Detect which cell encompasses the target text, then output its [X, Y] center coordinate. 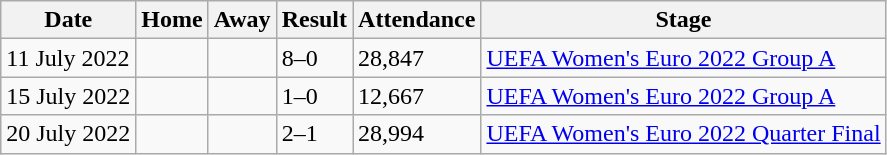
Home [172, 20]
11 July 2022 [68, 58]
28,847 [417, 58]
Attendance [417, 20]
Date [68, 20]
UEFA Women's Euro 2022 Quarter Final [684, 134]
20 July 2022 [68, 134]
2–1 [314, 134]
Result [314, 20]
12,667 [417, 96]
8–0 [314, 58]
28,994 [417, 134]
1–0 [314, 96]
Away [242, 20]
15 July 2022 [68, 96]
Stage [684, 20]
